Output the (X, Y) coordinate of the center of the cell containing the given text.  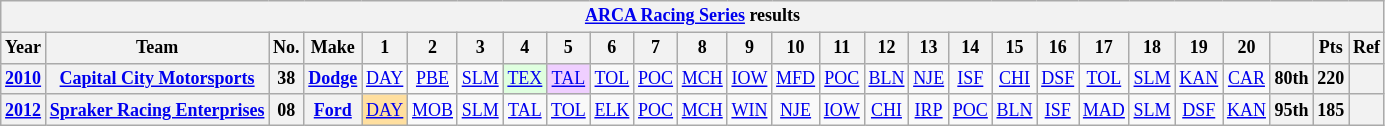
IRP (929, 110)
20 (1247, 48)
16 (1058, 48)
12 (886, 48)
Dodge (333, 78)
Year (24, 48)
MFD (796, 78)
1 (385, 48)
CAR (1247, 78)
10 (796, 48)
95th (1292, 110)
Ford (333, 110)
Team (156, 48)
7 (656, 48)
18 (1152, 48)
TEX (525, 78)
2012 (24, 110)
PBE (433, 78)
Make (333, 48)
MOB (433, 110)
WIN (750, 110)
3 (480, 48)
185 (1331, 110)
08 (286, 110)
6 (612, 48)
Spraker Racing Enterprises (156, 110)
5 (568, 48)
80th (1292, 78)
14 (970, 48)
38 (286, 78)
13 (929, 48)
No. (286, 48)
220 (1331, 78)
8 (702, 48)
2010 (24, 78)
11 (842, 48)
Pts (1331, 48)
ARCA Racing Series results (693, 16)
ELK (612, 110)
17 (1104, 48)
4 (525, 48)
Ref (1367, 48)
MAD (1104, 110)
9 (750, 48)
15 (1014, 48)
19 (1199, 48)
2 (433, 48)
Capital City Motorsports (156, 78)
